Scan for the cell matching the given text and deliver its (x, y) coordinate at center. 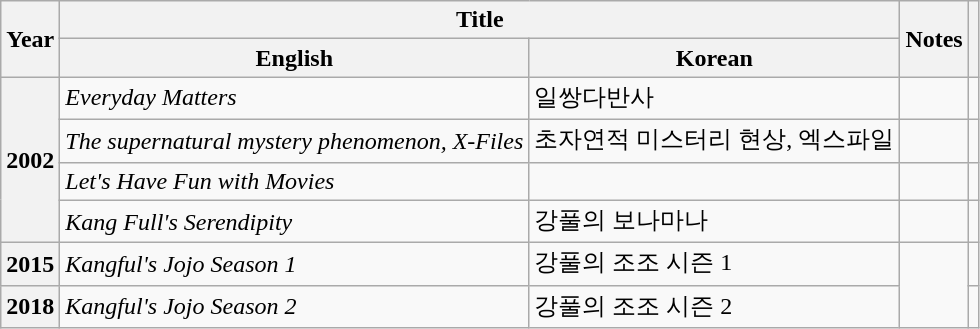
Kangful's Jojo Season 2 (294, 306)
강풀의 조조 시즌 1 (714, 264)
Notes (934, 39)
2018 (30, 306)
Let's Have Fun with Movies (294, 181)
강풀의 조조 시즌 2 (714, 306)
2002 (30, 160)
Kangful's Jojo Season 1 (294, 264)
Kang Full's Serendipity (294, 222)
The supernatural mystery phenomenon, X-Files (294, 140)
초자연적 미스터리 현상, 엑스파일 (714, 140)
일쌍다반사 (714, 98)
Korean (714, 58)
Year (30, 39)
2015 (30, 264)
English (294, 58)
Everyday Matters (294, 98)
Title (480, 20)
강풀의 보나마나 (714, 222)
